Find where the given text appears and provide that cell's center as [x, y] coordinate. 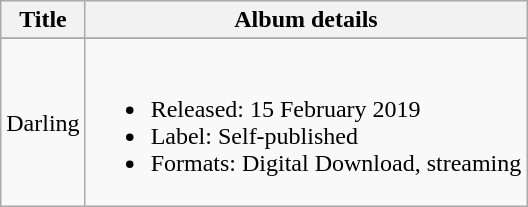
Released: 15 February 2019Label: Self-publishedFormats: Digital Download, streaming [306, 122]
Album details [306, 20]
Darling [43, 122]
Title [43, 20]
